Return the (X, Y) coordinate for the center point of the cell that contains the specified text.  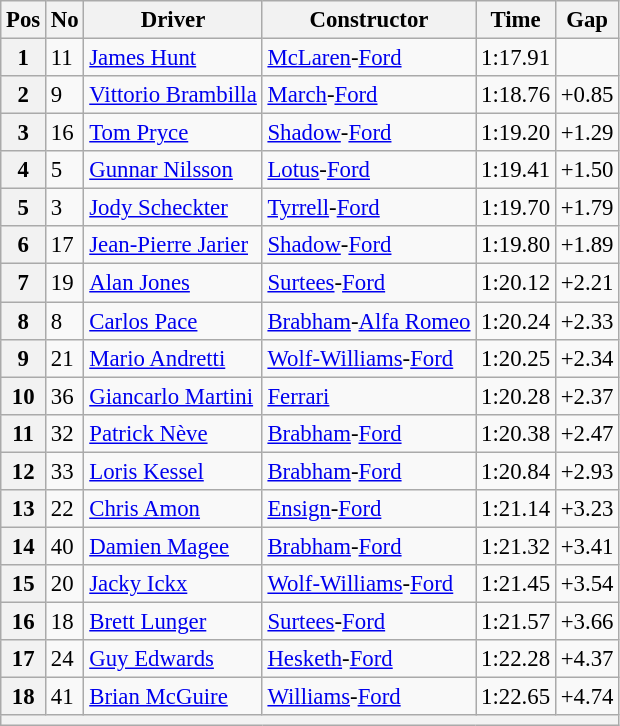
19 (65, 283)
+4.37 (586, 659)
1:20.25 (516, 358)
Driver (173, 20)
1:20.12 (516, 283)
1:19.70 (516, 208)
1 (24, 58)
4 (24, 170)
Lotus-Ford (369, 170)
1:17.91 (516, 58)
32 (65, 433)
1:19.41 (516, 170)
Gunnar Nilsson (173, 170)
1:22.65 (516, 697)
Vittorio Brambilla (173, 95)
Alan Jones (173, 283)
1:21.14 (516, 509)
1:21.57 (516, 621)
+2.33 (586, 321)
+0.85 (586, 95)
1:18.76 (516, 95)
40 (65, 546)
Carlos Pace (173, 321)
Loris Kessel (173, 471)
Ferrari (369, 396)
Brabham-Alfa Romeo (369, 321)
+2.34 (586, 358)
1:21.32 (516, 546)
Jody Scheckter (173, 208)
1:20.38 (516, 433)
+3.54 (586, 584)
No (65, 20)
+1.50 (586, 170)
1:20.24 (516, 321)
+1.29 (586, 133)
+3.41 (586, 546)
41 (65, 697)
Time (516, 20)
Chris Amon (173, 509)
10 (24, 396)
13 (24, 509)
+4.74 (586, 697)
33 (65, 471)
Patrick Nève (173, 433)
36 (65, 396)
1:22.28 (516, 659)
Damien Magee (173, 546)
+2.21 (586, 283)
Williams-Ford (369, 697)
+1.89 (586, 245)
+2.93 (586, 471)
22 (65, 509)
24 (65, 659)
+3.66 (586, 621)
20 (65, 584)
Guy Edwards (173, 659)
Tom Pryce (173, 133)
+2.37 (586, 396)
+2.47 (586, 433)
Ensign-Ford (369, 509)
Constructor (369, 20)
Brett Lunger (173, 621)
Jacky Ickx (173, 584)
1:20.28 (516, 396)
Jean-Pierre Jarier (173, 245)
+1.79 (586, 208)
1:19.80 (516, 245)
12 (24, 471)
2 (24, 95)
Gap (586, 20)
21 (65, 358)
Mario Andretti (173, 358)
March-Ford (369, 95)
14 (24, 546)
Pos (24, 20)
Hesketh-Ford (369, 659)
7 (24, 283)
1:19.20 (516, 133)
1:20.84 (516, 471)
6 (24, 245)
+3.23 (586, 509)
James Hunt (173, 58)
McLaren-Ford (369, 58)
Giancarlo Martini (173, 396)
1:21.45 (516, 584)
Tyrrell-Ford (369, 208)
Brian McGuire (173, 697)
15 (24, 584)
